Scan for the cell matching the given text and deliver its [X, Y] coordinate at center. 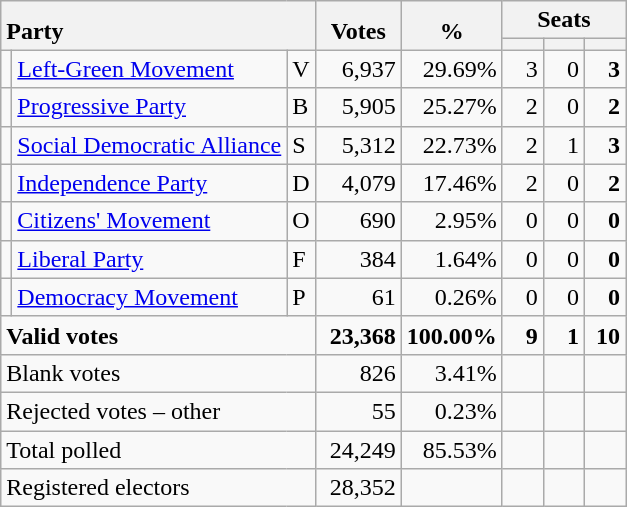
2.95% [452, 221]
% [452, 26]
Liberal Party [150, 259]
24,249 [358, 449]
55 [358, 411]
D [301, 183]
Total polled [158, 449]
Votes [358, 26]
Democracy Movement [150, 297]
Independence Party [150, 183]
V [301, 69]
100.00% [452, 335]
1.64% [452, 259]
Valid votes [158, 335]
10 [604, 335]
Left-Green Movement [150, 69]
Party [158, 26]
17.46% [452, 183]
B [301, 107]
O [301, 221]
0.23% [452, 411]
Seats [564, 20]
28,352 [358, 488]
25.27% [452, 107]
6,937 [358, 69]
Social Democratic Alliance [150, 145]
S [301, 145]
61 [358, 297]
9 [522, 335]
Blank votes [158, 373]
85.53% [452, 449]
Registered electors [158, 488]
23,368 [358, 335]
384 [358, 259]
0.26% [452, 297]
P [301, 297]
5,312 [358, 145]
3.41% [452, 373]
29.69% [452, 69]
Progressive Party [150, 107]
5,905 [358, 107]
690 [358, 221]
F [301, 259]
826 [358, 373]
Citizens' Movement [150, 221]
4,079 [358, 183]
Rejected votes – other [158, 411]
22.73% [452, 145]
